Pinpoint the cell where the given text exists, returning its (x, y) midpoint coordinate. 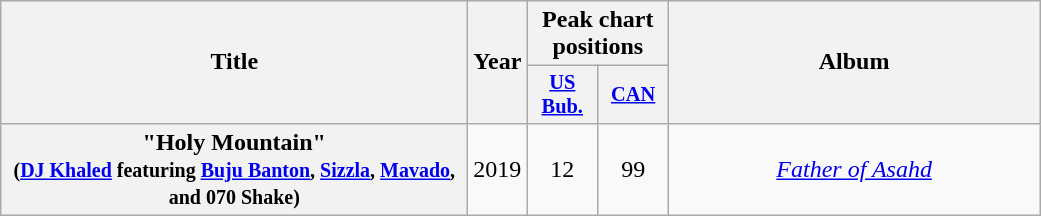
99 (634, 169)
"Holy Mountain"(DJ Khaled featuring Buju Banton, Sizzla, Mavado, and 070 Shake) (234, 169)
Title (234, 62)
Father of Asahd (854, 169)
USBub. (562, 95)
Album (854, 62)
12 (562, 169)
Year (498, 62)
CAN (634, 95)
2019 (498, 169)
Peak chart positions (598, 34)
